For the text-containing cell, return its midpoint in [x, y] coordinate format. 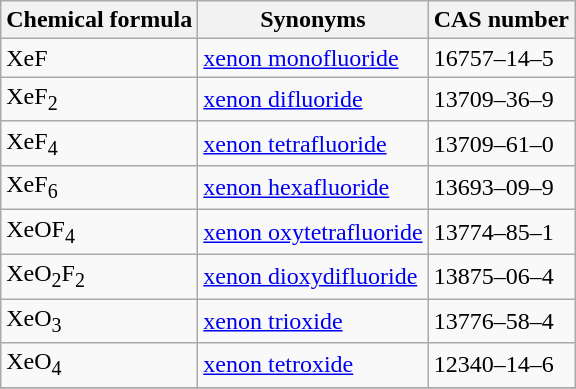
13774–85–1 [501, 232]
CAS number [501, 20]
xenon oxytetrafluoride [313, 232]
xenon tetroxide [313, 365]
xenon monofluoride [313, 58]
Chemical formula [100, 20]
XeO2F2 [100, 276]
xenon tetrafluoride [313, 143]
13693–09–9 [501, 188]
XeF6 [100, 188]
XeO4 [100, 365]
xenon hexafluoride [313, 188]
XeOF4 [100, 232]
16757–14–5 [501, 58]
XeF4 [100, 143]
xenon difluoride [313, 99]
13875–06–4 [501, 276]
XeF2 [100, 99]
Synonyms [313, 20]
xenon dioxydifluoride [313, 276]
13709–36–9 [501, 99]
XeO3 [100, 321]
xenon trioxide [313, 321]
12340–14–6 [501, 365]
XeF [100, 58]
13709–61–0 [501, 143]
13776–58–4 [501, 321]
